Capture the cell that displays the provided text and extract its [x, y] central coordinate. 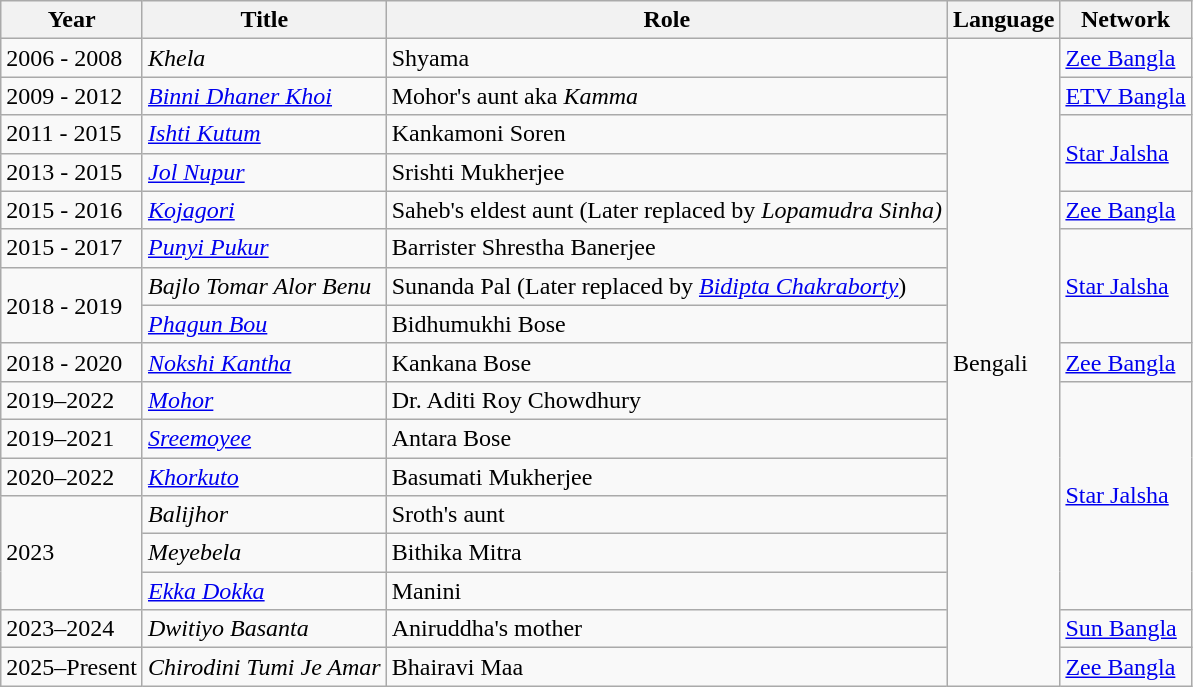
Mohor [264, 400]
2019–2022 [72, 400]
Kojagori [264, 210]
Barrister Shrestha Banerjee [666, 248]
Phagun Bou [264, 324]
2015 - 2016 [72, 210]
Bithika Mitra [666, 553]
2013 - 2015 [72, 172]
Manini [666, 591]
Language [1003, 20]
Bhairavi Maa [666, 667]
Bengali [1003, 362]
Sreemoyee [264, 438]
Sunanda Pal (Later replaced by Bidipta Chakraborty) [666, 286]
Sroth's aunt [666, 515]
Dr. Aditi Roy Chowdhury [666, 400]
2020–2022 [72, 477]
Meyebela [264, 553]
2006 - 2008 [72, 58]
Dwitiyo Basanta [264, 629]
2015 - 2017 [72, 248]
Ishti Kutum [264, 134]
Khela [264, 58]
2018 - 2020 [72, 362]
Nokshi Kantha [264, 362]
Ekka Dokka [264, 591]
Antara Bose [666, 438]
Punyi Pukur [264, 248]
Saheb's eldest aunt (Later replaced by Lopamudra Sinha) [666, 210]
Shyama [666, 58]
Khorkuto [264, 477]
Kankamoni Soren [666, 134]
Year [72, 20]
Bidhumukhi Bose [666, 324]
Aniruddha's mother [666, 629]
Balijhor [264, 515]
2025–Present [72, 667]
2009 - 2012 [72, 96]
2023 [72, 553]
Basumati Mukherjee [666, 477]
Binni Dhaner Khoi [264, 96]
Mohor's aunt aka Kamma [666, 96]
Kankana Bose [666, 362]
Bajlo Tomar Alor Benu [264, 286]
Jol Nupur [264, 172]
2018 - 2019 [72, 305]
2019–2021 [72, 438]
Sun Bangla [1126, 629]
2011 - 2015 [72, 134]
Network [1126, 20]
Srishti Mukherjee [666, 172]
ETV Bangla [1126, 96]
Title [264, 20]
Role [666, 20]
Chirodini Tumi Je Amar [264, 667]
2023–2024 [72, 629]
